Scan for the cell matching the given text and deliver its [X, Y] coordinate at center. 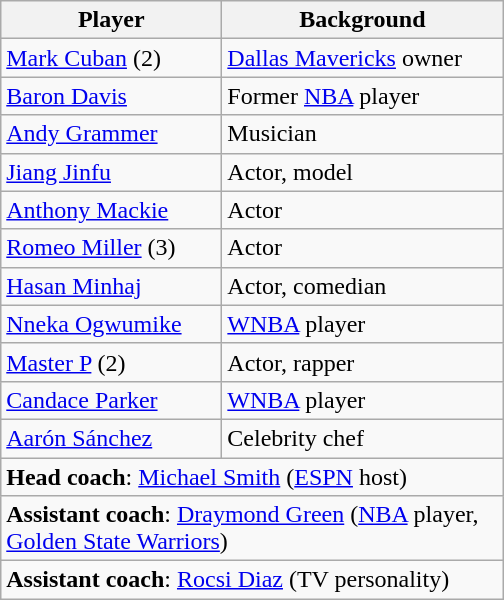
Player [112, 20]
Mark Cuban (2) [112, 58]
Assistant coach: Draymond Green (NBA player, Golden State Warriors) [252, 528]
Candace Parker [112, 400]
Dallas Mavericks owner [362, 58]
Former NBA player [362, 96]
Background [362, 20]
Aarón Sánchez [112, 438]
Celebrity chef [362, 438]
Assistant coach: Rocsi Diaz (TV personality) [252, 580]
Jiang Jinfu [112, 172]
Hasan Minhaj [112, 286]
Actor, rapper [362, 362]
Andy Grammer [112, 134]
Nneka Ogwumike [112, 324]
Baron Davis [112, 96]
Romeo Miller (3) [112, 248]
Head coach: Michael Smith (ESPN host) [252, 477]
Anthony Mackie [112, 210]
Master P (2) [112, 362]
Actor, model [362, 172]
Actor, comedian [362, 286]
Musician [362, 134]
